Find where the given text appears and provide that cell's center as [X, Y] coordinate. 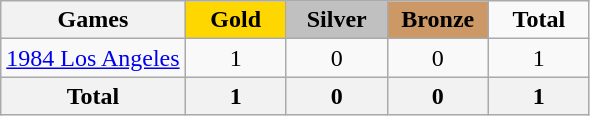
Gold [236, 20]
Silver [336, 20]
1984 Los Angeles [93, 58]
Bronze [438, 20]
Games [93, 20]
